Detect which cell encompasses the target text, then output its (X, Y) center coordinate. 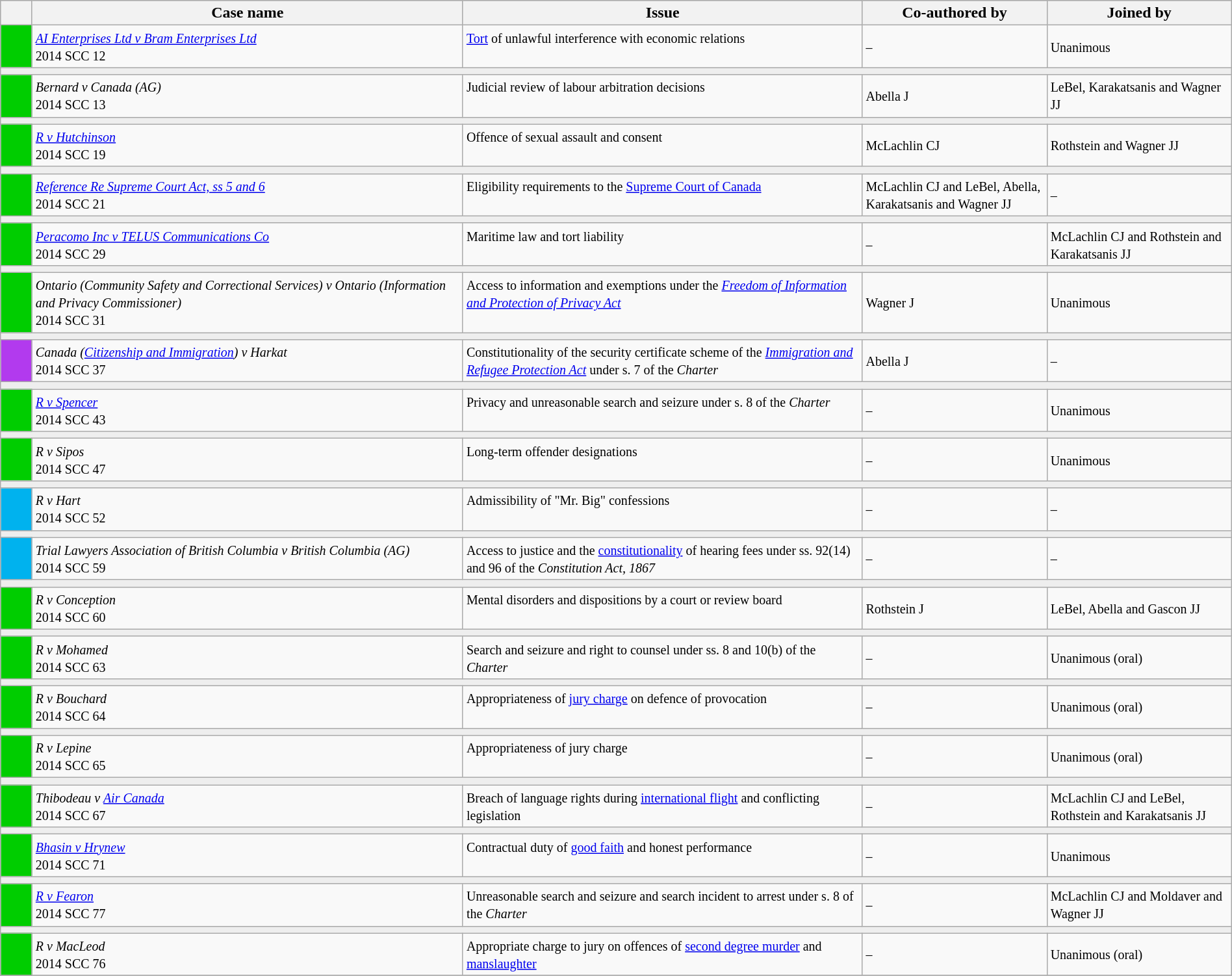
McLachlin CJ and Moldaver and Wagner JJ (1139, 905)
Appropriate charge to jury on offences of second degree murder and manslaughter (663, 954)
Judicial review of labour arbitration decisions (663, 96)
R v Hart 2014 SCC 52 (247, 509)
Case name (247, 13)
R v Lepine 2014 SCC 65 (247, 756)
R v Spencer 2014 SCC 43 (247, 411)
Contractual duty of good faith and honest performance (663, 855)
R v Bouchard 2014 SCC 64 (247, 707)
Eligibility requirements to the Supreme Court of Canada (663, 195)
Rothstein and Wagner JJ (1139, 146)
McLachlin CJ and Rothstein and Karakatsanis JJ (1139, 244)
Trial Lawyers Association of British Columbia v British Columbia (AG) 2014 SCC 59 (247, 559)
Thibodeau v Air Canada 2014 SCC 67 (247, 806)
Joined by (1139, 13)
Breach of language rights during international flight and conflicting legislation (663, 806)
Unreasonable search and seizure and search incident to arrest under s. 8 of the Charter (663, 905)
AI Enterprises Ltd v Bram Enterprises Ltd 2014 SCC 12 (247, 47)
Access to justice and the constitutionality of hearing fees under ss. 92(14) and 96 of the Constitution Act, 1867 (663, 559)
LeBel, Abella and Gascon JJ (1139, 608)
R v Mohamed 2014 SCC 63 (247, 658)
Bhasin v Hrynew 2014 SCC 71 (247, 855)
Co-authored by (955, 13)
R v Hutchinson 2014 SCC 19 (247, 146)
R v Conception 2014 SCC 60 (247, 608)
McLachlin CJ (955, 146)
Ontario (Community Safety and Correctional Services) v Ontario (Information and Privacy Commissioner) 2014 SCC 31 (247, 302)
Canada (Citizenship and Immigration) v Harkat 2014 SCC 37 (247, 361)
Privacy and unreasonable search and seizure under s. 8 of the Charter (663, 411)
Reference Re Supreme Court Act, ss 5 and 6 2014 SCC 21 (247, 195)
R v Fearon 2014 SCC 77 (247, 905)
R v Sipos 2014 SCC 47 (247, 460)
Issue (663, 13)
Offence of sexual assault and consent (663, 146)
Tort of unlawful interference with economic relations (663, 47)
Mental disorders and dispositions by a court or review board (663, 608)
McLachlin CJ and LeBel, Rothstein and Karakatsanis JJ (1139, 806)
Long-term offender designations (663, 460)
Admissibility of "Mr. Big" confessions (663, 509)
Constitutionality of the security certificate scheme of the Immigration and Refugee Protection Act under s. 7 of the Charter (663, 361)
Search and seizure and right to counsel under ss. 8 and 10(b) of the Charter (663, 658)
Bernard v Canada (AG) 2014 SCC 13 (247, 96)
Wagner J (955, 302)
Peracomo Inc v TELUS Communications Co 2014 SCC 29 (247, 244)
Maritime law and tort liability (663, 244)
LeBel, Karakatsanis and Wagner JJ (1139, 96)
R v MacLeod 2014 SCC 76 (247, 954)
Appropriateness of jury charge on defence of provocation (663, 707)
McLachlin CJ and LeBel, Abella, Karakatsanis and Wagner JJ (955, 195)
Rothstein J (955, 608)
Access to information and exemptions under the Freedom of Information and Protection of Privacy Act (663, 302)
Appropriateness of jury charge (663, 756)
